Detect which cell encompasses the target text, then output its [X, Y] center coordinate. 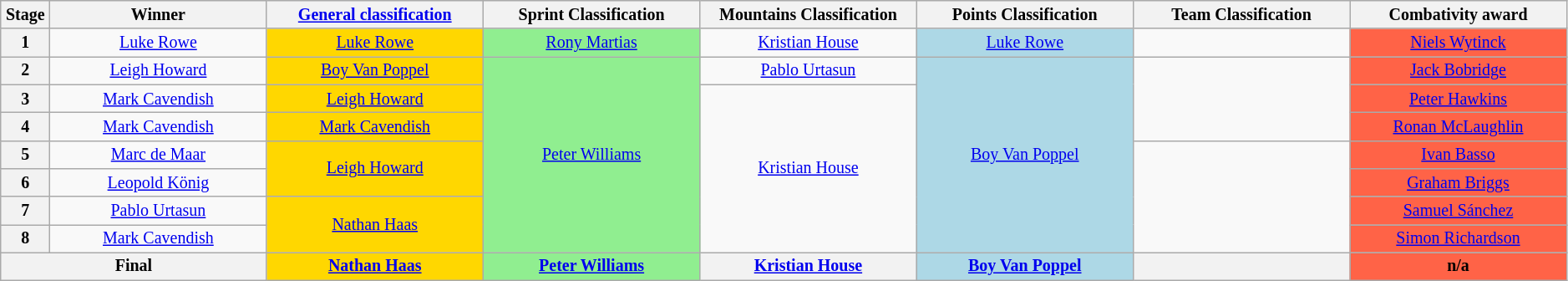
Marc de Maar [159, 154]
8 [25, 239]
Graham Briggs [1459, 182]
Ronan McLaughlin [1459, 127]
Stage [25, 15]
Final [134, 266]
Ivan Basso [1459, 154]
5 [25, 154]
Winner [159, 15]
Rony Martias [591, 43]
Samuel Sánchez [1459, 211]
3 [25, 99]
2 [25, 70]
Mountains Classification [809, 15]
Jack Bobridge [1459, 70]
4 [25, 127]
1 [25, 43]
Peter Hawkins [1459, 99]
7 [25, 211]
Niels Wytinck [1459, 43]
Team Classification [1241, 15]
Sprint Classification [591, 15]
Leopold König [159, 182]
Simon Richardson [1459, 239]
6 [25, 182]
General classification [374, 15]
n/a [1459, 266]
Combativity award [1459, 15]
Points Classification [1024, 15]
